Extract the (x, y) coordinate from the center of the cell holding the provided text.  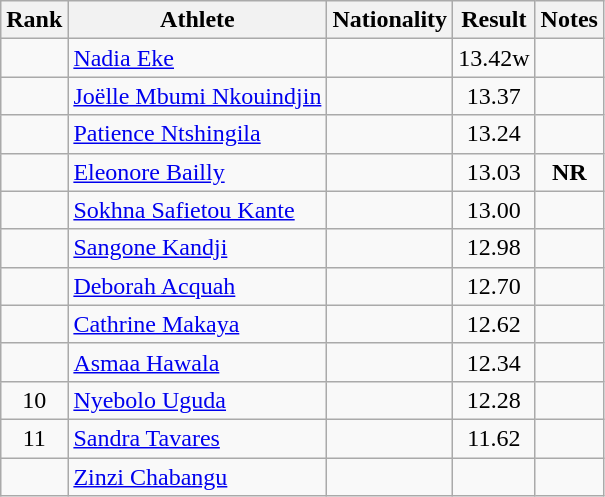
13.37 (494, 96)
Nadia Eke (198, 58)
Deborah Acquah (198, 286)
Sokhna Safietou Kante (198, 210)
Sangone Kandji (198, 248)
12.28 (494, 400)
Eleonore Bailly (198, 172)
Zinzi Chabangu (198, 477)
Asmaa Hawala (198, 362)
13.24 (494, 134)
Result (494, 20)
Patience Ntshingila (198, 134)
Nyebolo Uguda (198, 400)
Rank (34, 20)
11 (34, 438)
Athlete (198, 20)
Joëlle Mbumi Nkouindjin (198, 96)
13.03 (494, 172)
12.34 (494, 362)
13.00 (494, 210)
13.42w (494, 58)
Cathrine Makaya (198, 324)
Sandra Tavares (198, 438)
12.70 (494, 286)
Notes (569, 20)
12.62 (494, 324)
11.62 (494, 438)
10 (34, 400)
Nationality (390, 20)
NR (569, 172)
12.98 (494, 248)
